Extract the [x, y] coordinate from the center of the cell holding the provided text.  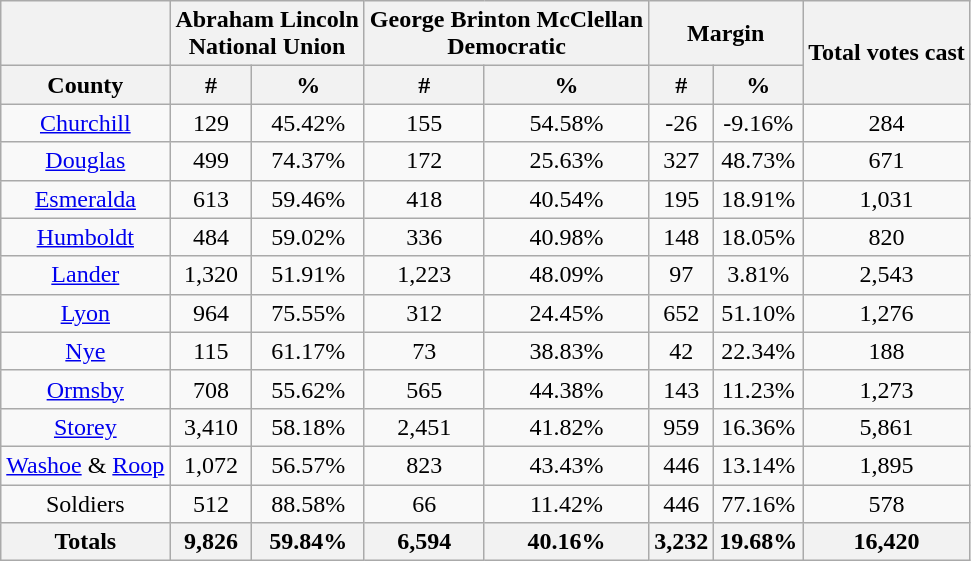
512 [211, 503]
54.58% [566, 123]
312 [424, 313]
16,420 [887, 542]
418 [424, 199]
40.98% [566, 237]
Margin [726, 34]
Humboldt [86, 237]
48.09% [566, 275]
38.83% [566, 351]
55.62% [308, 389]
148 [682, 237]
1,895 [887, 465]
40.16% [566, 542]
195 [682, 199]
11.42% [566, 503]
Lyon [86, 313]
1,276 [887, 313]
97 [682, 275]
19.68% [758, 542]
284 [887, 123]
41.82% [566, 427]
155 [424, 123]
County [86, 85]
143 [682, 389]
484 [211, 237]
88.58% [308, 503]
5,861 [887, 427]
59.84% [308, 542]
18.05% [758, 237]
327 [682, 161]
59.02% [308, 237]
25.63% [566, 161]
73 [424, 351]
578 [887, 503]
Lander [86, 275]
Nye [86, 351]
59.46% [308, 199]
40.54% [566, 199]
1,031 [887, 199]
-26 [682, 123]
3,232 [682, 542]
6,594 [424, 542]
42 [682, 351]
Totals [86, 542]
66 [424, 503]
-9.16% [758, 123]
Esmeralda [86, 199]
51.91% [308, 275]
499 [211, 161]
75.55% [308, 313]
1,273 [887, 389]
16.36% [758, 427]
18.91% [758, 199]
3.81% [758, 275]
Douglas [86, 161]
188 [887, 351]
Churchill [86, 123]
129 [211, 123]
708 [211, 389]
2,543 [887, 275]
George Brinton McClellanDemocratic [506, 34]
172 [424, 161]
51.10% [758, 313]
13.14% [758, 465]
Total votes cast [887, 52]
9,826 [211, 542]
24.45% [566, 313]
820 [887, 237]
565 [424, 389]
959 [682, 427]
48.73% [758, 161]
336 [424, 237]
Ormsby [86, 389]
964 [211, 313]
77.16% [758, 503]
613 [211, 199]
1,320 [211, 275]
61.17% [308, 351]
671 [887, 161]
3,410 [211, 427]
44.38% [566, 389]
Storey [86, 427]
115 [211, 351]
2,451 [424, 427]
74.37% [308, 161]
22.34% [758, 351]
56.57% [308, 465]
43.43% [566, 465]
58.18% [308, 427]
823 [424, 465]
1,223 [424, 275]
Soldiers [86, 503]
Abraham LincolnNational Union [267, 34]
11.23% [758, 389]
Washoe & Roop [86, 465]
652 [682, 313]
45.42% [308, 123]
1,072 [211, 465]
